Pinpoint the cell where the given text exists, returning its (X, Y) midpoint coordinate. 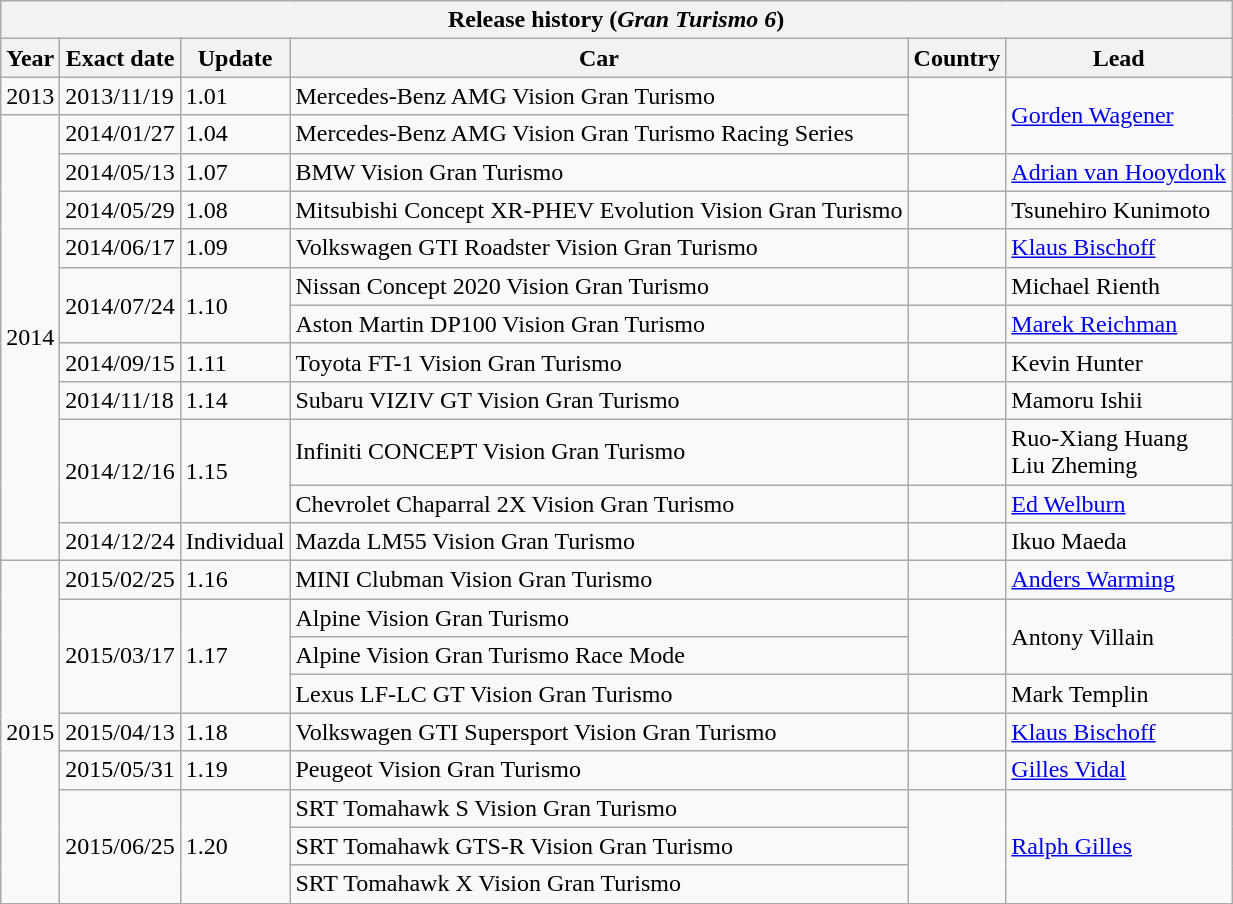
Gorden Wagener (1119, 115)
Gilles Vidal (1119, 770)
Anders Warming (1119, 580)
2014/12/24 (120, 542)
1.10 (235, 305)
1.07 (235, 172)
2015 (30, 732)
2014/06/17 (120, 248)
1.17 (235, 656)
Volkswagen GTI Supersport Vision Gran Turismo (599, 732)
1.20 (235, 846)
Lexus LF-LC GT Vision Gran Turismo (599, 694)
Exact date (120, 58)
Alpine Vision Gran Turismo (599, 618)
Mazda LM55 Vision Gran Turismo (599, 542)
Mitsubishi Concept XR-PHEV Evolution Vision Gran Turismo (599, 210)
1.08 (235, 210)
Marek Reichman (1119, 324)
2015/04/13 (120, 732)
2014 (30, 338)
Mark Templin (1119, 694)
Mamoru Ishii (1119, 400)
2015/06/25 (120, 846)
Car (599, 58)
Lead (1119, 58)
Toyota FT-1 Vision Gran Turismo (599, 362)
Release history (Gran Turismo 6) (616, 20)
2014/01/27 (120, 134)
Peugeot Vision Gran Turismo (599, 770)
2015/02/25 (120, 580)
Ruo-Xiang HuangLiu Zheming (1119, 452)
2015/05/31 (120, 770)
2014/05/13 (120, 172)
2014/12/16 (120, 470)
2014/09/15 (120, 362)
Adrian van Hooydonk (1119, 172)
Michael Rienth (1119, 286)
Volkswagen GTI Roadster Vision Gran Turismo (599, 248)
1.09 (235, 248)
Mercedes-Benz AMG Vision Gran Turismo Racing Series (599, 134)
Year (30, 58)
1.18 (235, 732)
Individual (235, 542)
Aston Martin DP100 Vision Gran Turismo (599, 324)
Tsunehiro Kunimoto (1119, 210)
SRT Tomahawk S Vision Gran Turismo (599, 808)
Antony Villain (1119, 637)
Ikuo Maeda (1119, 542)
Alpine Vision Gran Turismo Race Mode (599, 656)
2013/11/19 (120, 96)
2014/05/29 (120, 210)
Country (957, 58)
Chevrolet Chaparral 2X Vision Gran Turismo (599, 503)
1.19 (235, 770)
BMW Vision Gran Turismo (599, 172)
Nissan Concept 2020 Vision Gran Turismo (599, 286)
SRT Tomahawk GTS-R Vision Gran Turismo (599, 846)
1.04 (235, 134)
2013 (30, 96)
Ed Welburn (1119, 503)
2014/07/24 (120, 305)
1.15 (235, 470)
1.16 (235, 580)
1.01 (235, 96)
SRT Tomahawk X Vision Gran Turismo (599, 884)
Subaru VIZIV GT Vision Gran Turismo (599, 400)
2014/11/18 (120, 400)
1.11 (235, 362)
Update (235, 58)
2015/03/17 (120, 656)
Infiniti CONCEPT Vision Gran Turismo (599, 452)
1.14 (235, 400)
Mercedes-Benz AMG Vision Gran Turismo (599, 96)
MINI Clubman Vision Gran Turismo (599, 580)
Kevin Hunter (1119, 362)
Ralph Gilles (1119, 846)
